Pinpoint the cell where the given text exists, returning its [x, y] midpoint coordinate. 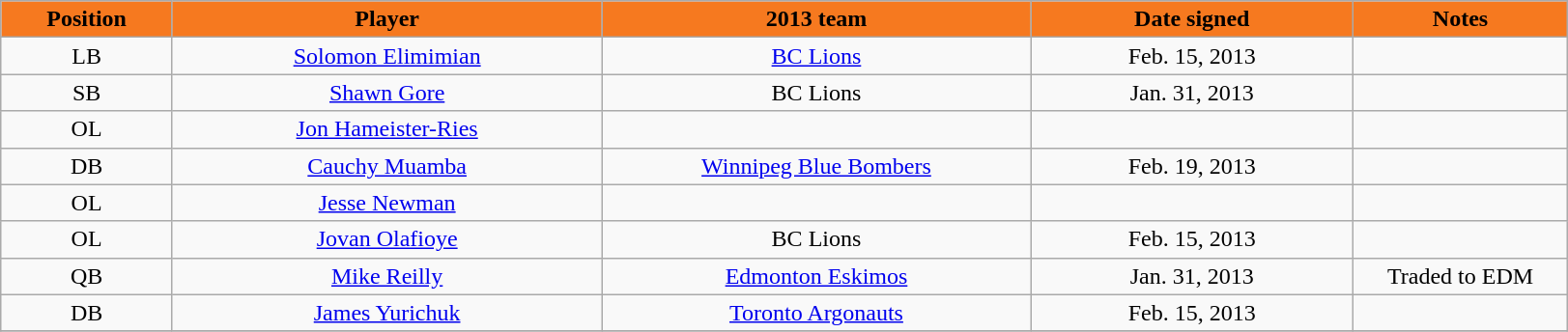
Notes [1460, 19]
Position [87, 19]
Player [386, 19]
LB [87, 56]
James Yurichuk [386, 313]
Feb. 19, 2013 [1192, 166]
Winnipeg Blue Bombers [816, 166]
Date signed [1192, 19]
SB [87, 93]
Jon Hameister-Ries [386, 129]
Jovan Olafioye [386, 239]
Edmonton Eskimos [816, 276]
Shawn Gore [386, 93]
Toronto Argonauts [816, 313]
Solomon Elimimian [386, 56]
2013 team [816, 19]
Traded to EDM [1460, 276]
Mike Reilly [386, 276]
Jesse Newman [386, 203]
Cauchy Muamba [386, 166]
QB [87, 276]
